Provide the [X, Y] coordinate of the cell's center where the given text is located.  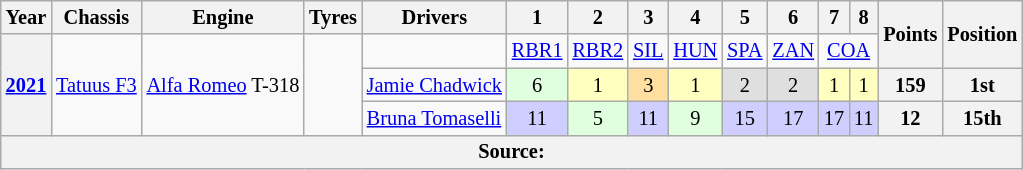
Tyres [333, 17]
Points [910, 34]
ZAN [793, 51]
9 [695, 118]
COA [848, 51]
12 [910, 118]
7 [834, 17]
Jamie Chadwick [434, 85]
HUN [695, 51]
15 [744, 118]
SPA [744, 51]
Year [26, 17]
Engine [224, 17]
RBR2 [598, 51]
8 [864, 17]
Source: [512, 152]
2021 [26, 84]
SIL [648, 51]
15th [982, 118]
Tatuus F3 [96, 84]
Drivers [434, 17]
Position [982, 34]
159 [910, 85]
Chassis [96, 17]
Bruna Tomaselli [434, 118]
Alfa Romeo T-318 [224, 84]
4 [695, 17]
1st [982, 85]
RBR1 [538, 51]
